From the cell containing the given text, extract its center point as [x, y] coordinate. 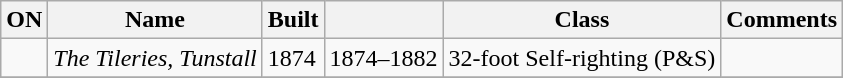
Class [582, 20]
Built [293, 20]
The Tileries, Tunstall [155, 58]
ON [24, 20]
1874 [293, 58]
Comments [782, 20]
32-foot Self-righting (P&S) [582, 58]
1874–1882 [384, 58]
Name [155, 20]
